Determine the (x, y) coordinate at the center of the cell enclosing the given text.  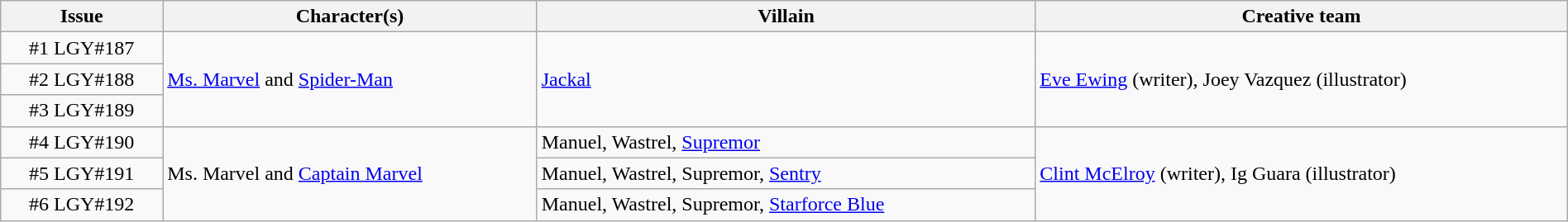
Villain (786, 17)
#6 LGY#192 (82, 205)
#5 LGY#191 (82, 173)
#3 LGY#189 (82, 111)
#1 LGY#187 (82, 48)
Character(s) (351, 17)
#4 LGY#190 (82, 142)
Manuel, Wastrel, Supremor, Starforce Blue (786, 205)
Eve Ewing (writer), Joey Vazquez (illustrator) (1302, 79)
Manuel, Wastrel, Supremor, Sentry (786, 173)
Ms. Marvel and Captain Marvel (351, 173)
Issue (82, 17)
#2 LGY#188 (82, 79)
Jackal (786, 79)
Manuel, Wastrel, Supremor (786, 142)
Creative team (1302, 17)
Ms. Marvel and Spider-Man (351, 79)
Clint McElroy (writer), Ig Guara (illustrator) (1302, 173)
